Search for the cell housing the specified text and yield its [x, y] center coordinate. 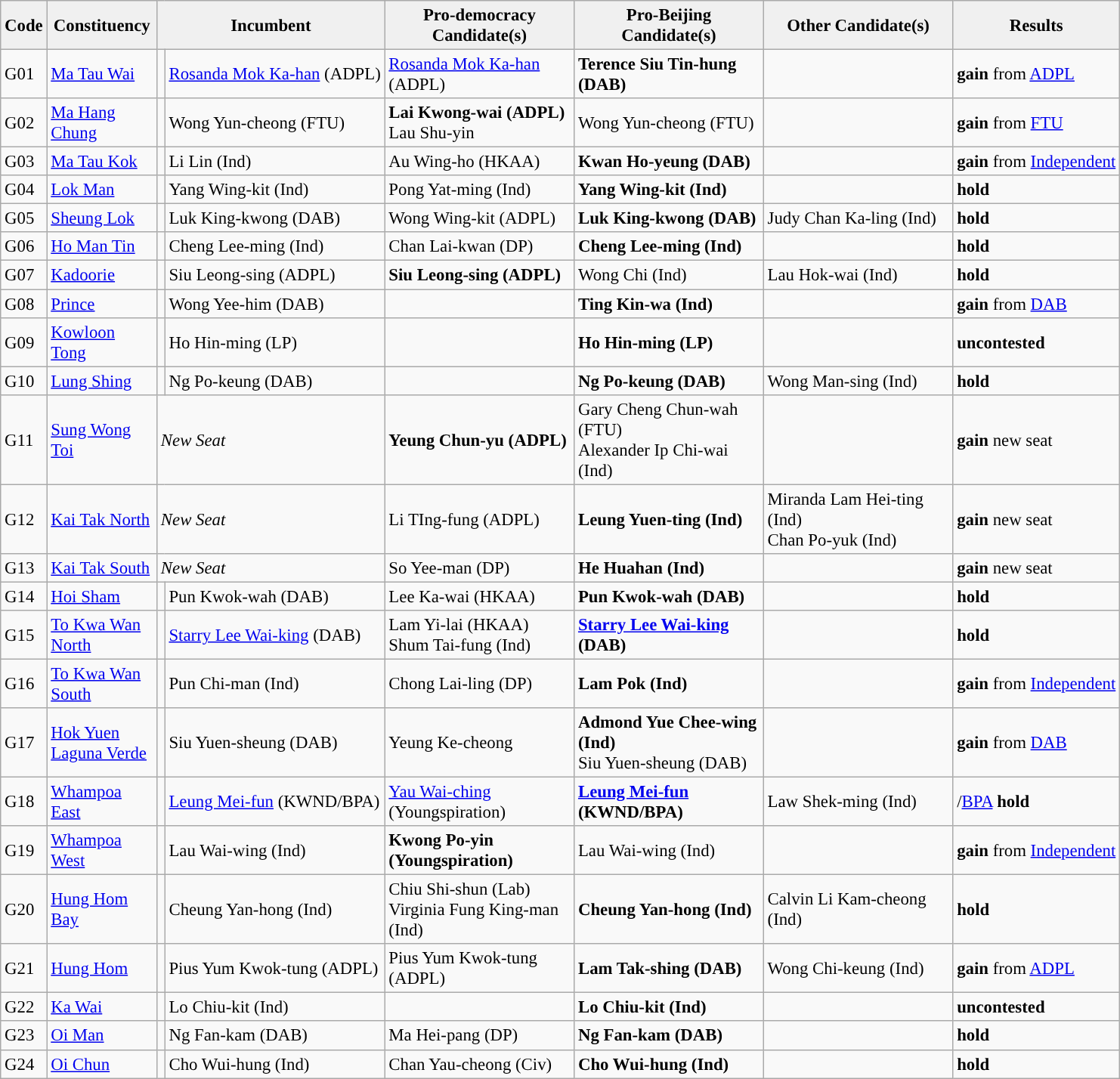
Ma Tau Kok [102, 162]
Other Candidate(s) [859, 26]
Li TIng-fung (ADPL) [479, 519]
Judy Chan Ka-ling (Ind) [859, 218]
Hok Yuen Laguna Verde [102, 743]
Ting Kin-wa (Ind) [670, 304]
Ma Hang Chung [102, 122]
Yeung Ke-cheong [479, 743]
G10 [24, 381]
So Yee-man (DP) [479, 568]
Lai Kwong-wai (ADPL)Lau Shu-yin [479, 122]
Pun Chi-man (Ind) [275, 683]
G19 [24, 851]
G08 [24, 304]
Ma Hei-pang (DP) [479, 1036]
G18 [24, 802]
G21 [24, 969]
Wong Wing-kit (ADPL) [479, 218]
Chiu Shi-shun (Lab)Virginia Fung King-man (Ind) [479, 910]
Ma Tau Wai [102, 74]
Hung Hom Bay [102, 910]
Lau Hok-wai (Ind) [859, 275]
G20 [24, 910]
Constituency [102, 26]
Chan Lai-kwan (DP) [479, 247]
Calvin Li Kam-cheong (Ind) [859, 910]
Sung Wong Toi [102, 440]
gain from FTU [1037, 122]
Pong Yat-ming (Ind) [479, 190]
To Kwa Wan North [102, 635]
G23 [24, 1036]
G01 [24, 74]
Hoi Sham [102, 596]
Code [24, 26]
Pro-Beijing Candidate(s) [670, 26]
Au Wing-ho (HKAA) [479, 162]
Whampoa East [102, 802]
/BPA hold [1037, 802]
G06 [24, 247]
Chong Lai-ling (DP) [479, 683]
Pro-democracy Candidate(s) [479, 26]
G09 [24, 342]
Gary Cheng Chun-wah (FTU)Alexander Ip Chi-wai (Ind) [670, 440]
Lee Ka-wai (HKAA) [479, 596]
G22 [24, 1007]
Chan Yau-cheong (Civ) [479, 1064]
Kowloon Tong [102, 342]
G13 [24, 568]
Law Shek-ming (Ind) [859, 802]
Results [1037, 26]
Lung Shing [102, 381]
Whampoa West [102, 851]
Lam Pok (Ind) [670, 683]
Ka Wai [102, 1007]
Wong Man-sing (Ind) [859, 381]
Wong Yee-him (DAB) [275, 304]
G04 [24, 190]
Li Lin (Ind) [275, 162]
He Huahan (Ind) [670, 568]
Wong Chi-keung (Ind) [859, 969]
Hung Hom [102, 969]
Kai Tak South [102, 568]
G03 [24, 162]
G02 [24, 122]
G16 [24, 683]
Terence Siu Tin-hung (DAB) [670, 74]
G17 [24, 743]
G07 [24, 275]
Lam Yi-lai (HKAA)Shum Tai-fung (Ind) [479, 635]
Kadoorie [102, 275]
Oi Chun [102, 1064]
Yeung Chun-yu (ADPL) [479, 440]
Sheung Lok [102, 218]
G15 [24, 635]
Lam Tak-shing (DAB) [670, 969]
Kai Tak North [102, 519]
Incumbent [271, 26]
G12 [24, 519]
Admond Yue Chee-wing (Ind)Siu Yuen-sheung (DAB) [670, 743]
Oi Man [102, 1036]
G14 [24, 596]
Siu Yuen-sheung (DAB) [275, 743]
Wong Chi (Ind) [670, 275]
Miranda Lam Hei-ting (Ind)Chan Po-yuk (Ind) [859, 519]
G24 [24, 1064]
To Kwa Wan South [102, 683]
Prince [102, 304]
Ho Man Tin [102, 247]
Kwong Po-yin (Youngspiration) [479, 851]
Lok Man [102, 190]
G11 [24, 440]
Yau Wai-ching (Youngspiration) [479, 802]
Kwan Ho-yeung (DAB) [670, 162]
Leung Yuen-ting (Ind) [670, 519]
G05 [24, 218]
